Return the (x, y) coordinate for the center point of the cell that contains the specified text.  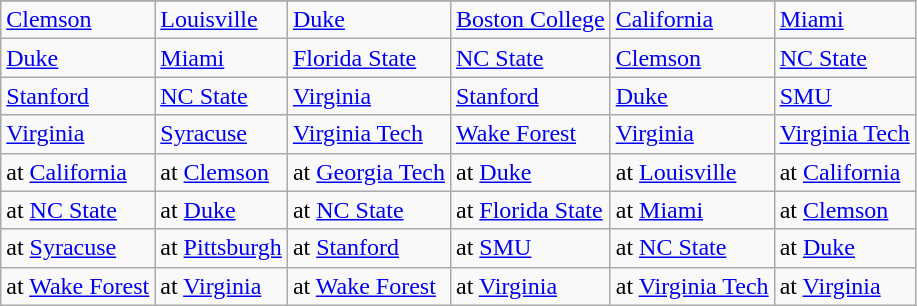
at Stanford (368, 248)
at SMU (530, 248)
at Georgia Tech (368, 172)
Boston College (530, 20)
Louisville (222, 20)
Syracuse (222, 134)
at Virginia Tech (692, 286)
at Syracuse (78, 248)
California (692, 20)
at Pittsburgh (222, 248)
SMU (844, 96)
at Miami (692, 210)
Florida State (368, 58)
at Louisville (692, 172)
at Florida State (530, 210)
Wake Forest (530, 134)
